Provide the (X, Y) coordinate of the cell's center where the given text is located.  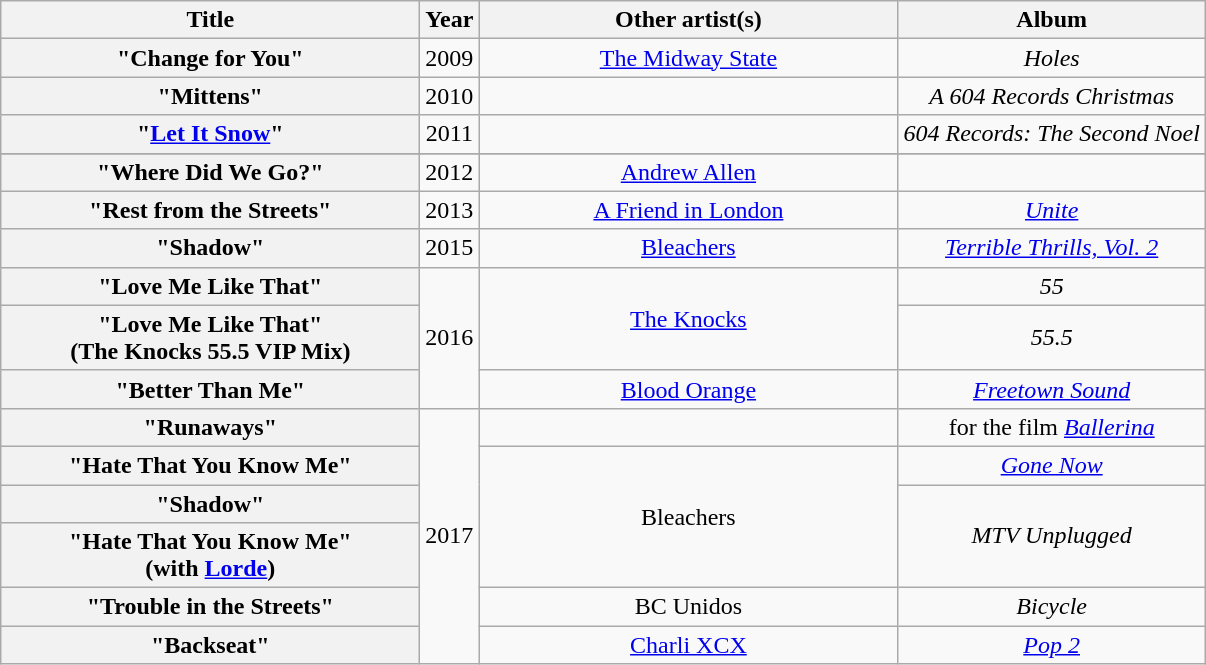
Holes (1052, 58)
"Change for You" (210, 58)
"Mittens" (210, 96)
2011 (450, 134)
2016 (450, 338)
Album (1052, 20)
"Better Than Me" (210, 389)
2010 (450, 96)
Year (450, 20)
"Where Did We Go?" (210, 172)
"Love Me Like That" (210, 286)
Bicycle (1052, 607)
2017 (450, 536)
Freetown Sound (1052, 389)
Andrew Allen (688, 172)
Other artist(s) (688, 20)
604 Records: The Second Noel (1052, 134)
2015 (450, 248)
"Backseat" (210, 645)
Title (210, 20)
"Hate That You Know Me"(with Lorde) (210, 556)
MTV Unplugged (1052, 536)
The Knocks (688, 318)
Charli XCX (688, 645)
The Midway State (688, 58)
2012 (450, 172)
55.5 (1052, 338)
Blood Orange (688, 389)
"Rest from the Streets" (210, 210)
Terrible Thrills, Vol. 2 (1052, 248)
A 604 Records Christmas (1052, 96)
"Trouble in the Streets" (210, 607)
"Let It Snow" (210, 134)
2009 (450, 58)
Pop 2 (1052, 645)
for the film Ballerina (1052, 427)
A Friend in London (688, 210)
"Love Me Like That"(The Knocks 55.5 VIP Mix) (210, 338)
Gone Now (1052, 465)
55 (1052, 286)
BC Unidos (688, 607)
"Hate That You Know Me" (210, 465)
"Runaways" (210, 427)
2013 (450, 210)
Unite (1052, 210)
